Locate the cell with the specified text and output its [X, Y] center coordinate. 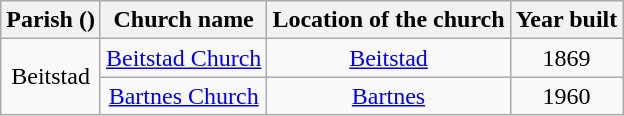
Beitstad Church [183, 58]
Location of the church [388, 20]
1869 [566, 58]
Year built [566, 20]
1960 [566, 96]
Bartnes Church [183, 96]
Church name [183, 20]
Parish () [51, 20]
Bartnes [388, 96]
